For the text-containing cell, return its midpoint in (x, y) coordinate format. 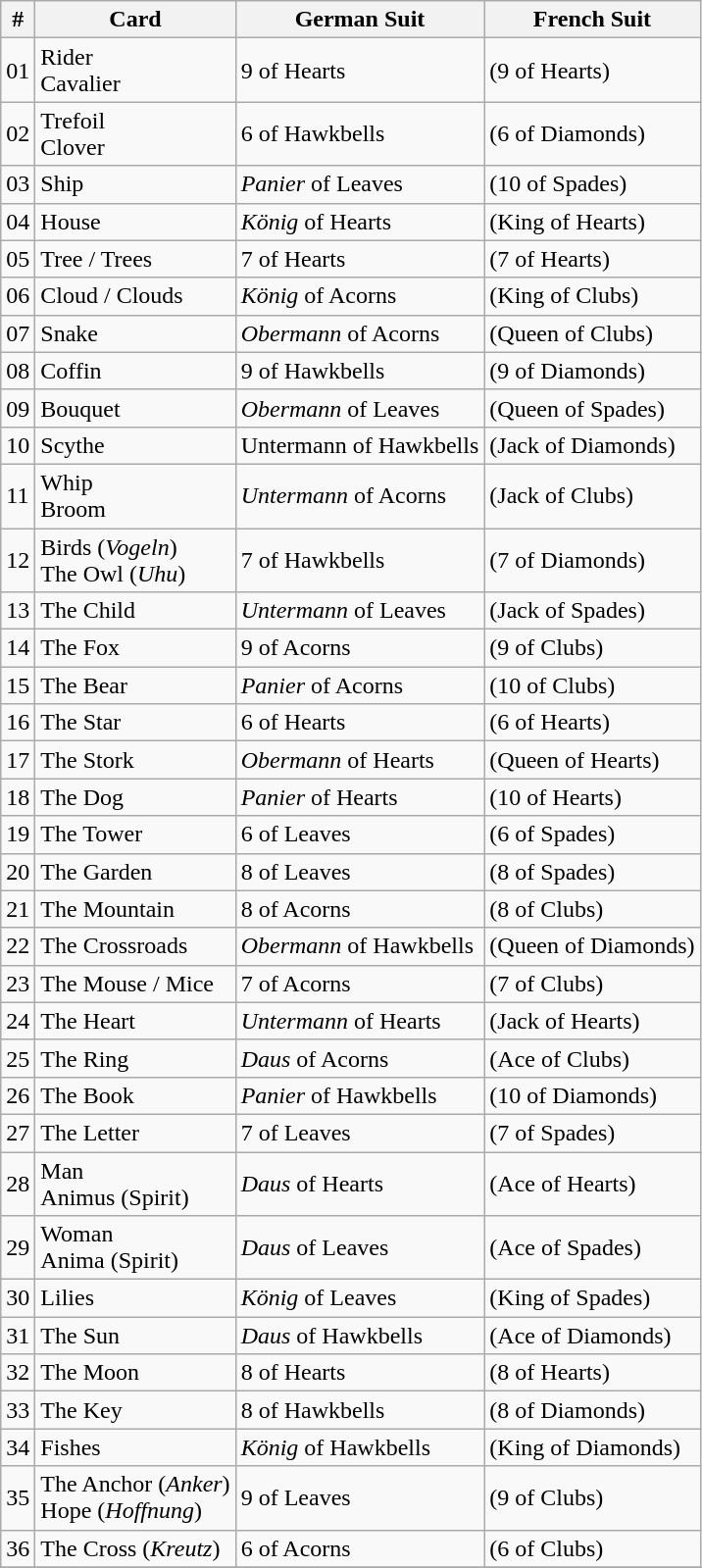
32 (18, 1373)
(Ace of Diamonds) (592, 1336)
König of Acorns (360, 296)
(Jack of Spades) (592, 611)
33 (18, 1410)
(6 of Diamonds) (592, 133)
Panier of Hawkbells (360, 1095)
(7 of Clubs) (592, 984)
The Mountain (135, 909)
Obermann of Leaves (360, 408)
Snake (135, 333)
19 (18, 835)
(10 of Clubs) (592, 685)
The Bear (135, 685)
18 (18, 797)
(Jack of Clubs) (592, 496)
(8 of Clubs) (592, 909)
(6 of Spades) (592, 835)
WhipBroom (135, 496)
8 of Hearts (360, 1373)
6 of Acorns (360, 1548)
# (18, 20)
Daus of Hawkbells (360, 1336)
(7 of Spades) (592, 1133)
(Queen of Hearts) (592, 760)
04 (18, 222)
(9 of Diamonds) (592, 371)
Fishes (135, 1447)
7 of Leaves (360, 1133)
Daus of Acorns (360, 1058)
30 (18, 1298)
House (135, 222)
(10 of Diamonds) (592, 1095)
7 of Hawkbells (360, 559)
09 (18, 408)
ManAnimus (Spirit) (135, 1183)
(8 of Hearts) (592, 1373)
6 of Hearts (360, 723)
03 (18, 184)
6 of Hawkbells (360, 133)
(6 of Clubs) (592, 1548)
02 (18, 133)
17 (18, 760)
13 (18, 611)
8 of Hawkbells (360, 1410)
(8 of Diamonds) (592, 1410)
The Anchor (Anker)Hope (Hoffnung) (135, 1498)
The Heart (135, 1021)
Obermann of Acorns (360, 333)
01 (18, 71)
(10 of Spades) (592, 184)
(9 of Hearts) (592, 71)
35 (18, 1498)
11 (18, 496)
The Dog (135, 797)
Obermann of Hearts (360, 760)
24 (18, 1021)
German Suit (360, 20)
Cloud / Clouds (135, 296)
29 (18, 1247)
7 of Hearts (360, 259)
The Mouse / Mice (135, 984)
(Queen of Diamonds) (592, 946)
22 (18, 946)
The Ring (135, 1058)
9 of Hearts (360, 71)
15 (18, 685)
The Sun (135, 1336)
Coffin (135, 371)
20 (18, 872)
The Child (135, 611)
(7 of Diamonds) (592, 559)
Untermann of Acorns (360, 496)
The Stork (135, 760)
06 (18, 296)
23 (18, 984)
10 (18, 445)
WomanAnima (Spirit) (135, 1247)
Obermann of Hawkbells (360, 946)
Ship (135, 184)
(King of Spades) (592, 1298)
The Key (135, 1410)
French Suit (592, 20)
(Jack of Hearts) (592, 1021)
08 (18, 371)
Untermann of Hawkbells (360, 445)
Bouquet (135, 408)
(Ace of Hearts) (592, 1183)
Daus of Leaves (360, 1247)
(8 of Spades) (592, 872)
(10 of Hearts) (592, 797)
The Fox (135, 648)
8 of Leaves (360, 872)
(King of Diamonds) (592, 1447)
(Ace of Clubs) (592, 1058)
34 (18, 1447)
Daus of Hearts (360, 1183)
(7 of Hearts) (592, 259)
05 (18, 259)
26 (18, 1095)
Tree / Trees (135, 259)
Panier of Acorns (360, 685)
(Queen of Spades) (592, 408)
8 of Acorns (360, 909)
Untermann of Hearts (360, 1021)
(Queen of Clubs) (592, 333)
Panier of Leaves (360, 184)
Card (135, 20)
9 of Leaves (360, 1498)
25 (18, 1058)
König of Leaves (360, 1298)
The Moon (135, 1373)
(King of Hearts) (592, 222)
(Ace of Spades) (592, 1247)
The Tower (135, 835)
The Garden (135, 872)
König of Hawkbells (360, 1447)
36 (18, 1548)
7 of Acorns (360, 984)
Untermann of Leaves (360, 611)
The Star (135, 723)
Scythe (135, 445)
RiderCavalier (135, 71)
16 (18, 723)
The Book (135, 1095)
31 (18, 1336)
27 (18, 1133)
14 (18, 648)
The Cross (Kreutz) (135, 1548)
TrefoilClover (135, 133)
(Jack of Diamonds) (592, 445)
6 of Leaves (360, 835)
Panier of Hearts (360, 797)
The Crossroads (135, 946)
9 of Hawkbells (360, 371)
Lilies (135, 1298)
(6 of Hearts) (592, 723)
28 (18, 1183)
Birds (Vogeln)The Owl (Uhu) (135, 559)
12 (18, 559)
9 of Acorns (360, 648)
König of Hearts (360, 222)
The Letter (135, 1133)
(King of Clubs) (592, 296)
07 (18, 333)
21 (18, 909)
